Identify which cell holds the provided text, then report its (X, Y) central coordinate. 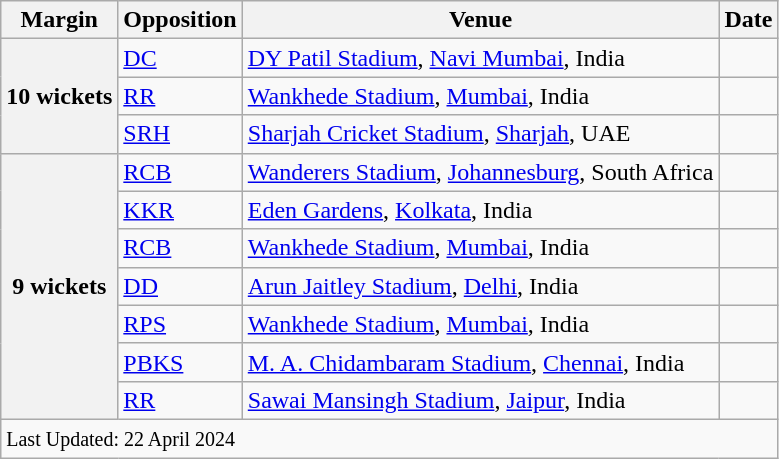
Date (748, 20)
9 wickets (60, 286)
Venue (480, 20)
Eden Gardens, Kolkata, India (480, 210)
10 wickets (60, 96)
PBKS (180, 362)
Opposition (180, 20)
KKR (180, 210)
SRH (180, 134)
Arun Jaitley Stadium, Delhi, India (480, 286)
RPS (180, 324)
DC (180, 58)
DD (180, 286)
Sawai Mansingh Stadium, Jaipur, India (480, 400)
Wanderers Stadium, Johannesburg, South Africa (480, 172)
Last Updated: 22 April 2024 (390, 438)
M. A. Chidambaram Stadium, Chennai, India (480, 362)
Sharjah Cricket Stadium, Sharjah, UAE (480, 134)
Margin (60, 20)
DY Patil Stadium, Navi Mumbai, India (480, 58)
